Return the [X, Y] coordinate for the center point of the cell that contains the specified text.  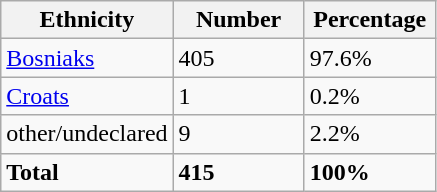
405 [238, 58]
0.2% [370, 96]
1 [238, 96]
100% [370, 172]
415 [238, 172]
Number [238, 20]
Percentage [370, 20]
97.6% [370, 58]
Ethnicity [87, 20]
Croats [87, 96]
2.2% [370, 134]
Bosniaks [87, 58]
other/undeclared [87, 134]
9 [238, 134]
Total [87, 172]
